Capture the cell that displays the provided text and extract its [x, y] central coordinate. 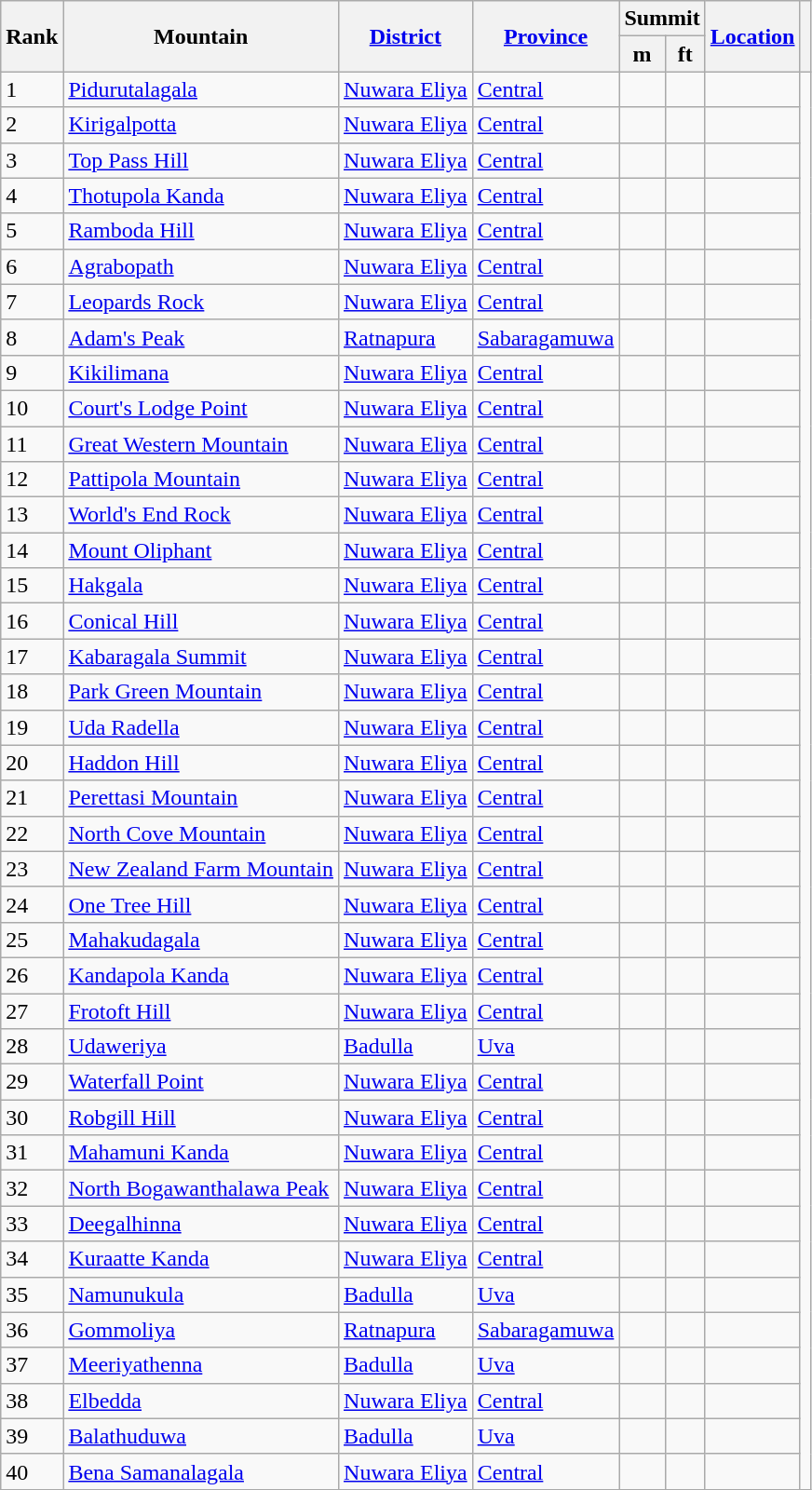
Hakgala [201, 586]
34 [32, 1259]
Ramboda Hill [201, 231]
Mahakudagala [201, 940]
30 [32, 1117]
Province [546, 36]
Meeriyathenna [201, 1365]
Agrabopath [201, 266]
2 [32, 125]
12 [32, 480]
Uda Radella [201, 727]
8 [32, 337]
One Tree Hill [201, 904]
Park Green Mountain [201, 692]
40 [32, 1471]
11 [32, 444]
Robgill Hill [201, 1117]
Mount Oliphant [201, 550]
Mountain [201, 36]
Adam's Peak [201, 337]
Kabaragala Summit [201, 657]
35 [32, 1294]
15 [32, 586]
5 [32, 231]
ft [685, 54]
9 [32, 372]
Conical Hill [201, 621]
19 [32, 727]
Kikilimana [201, 372]
32 [32, 1188]
22 [32, 833]
33 [32, 1224]
Frotoft Hill [201, 1010]
Namunukula [201, 1294]
Rank [32, 36]
m [643, 54]
Kandapola Kanda [201, 975]
31 [32, 1153]
Leopards Rock [201, 302]
36 [32, 1330]
25 [32, 940]
Gommoliya [201, 1330]
23 [32, 869]
24 [32, 904]
1 [32, 89]
Deegalhinna [201, 1224]
Court's Lodge Point [201, 408]
Kirigalpotta [201, 125]
Mahamuni Kanda [201, 1153]
37 [32, 1365]
38 [32, 1401]
27 [32, 1010]
14 [32, 550]
17 [32, 657]
Bena Samanalagala [201, 1471]
6 [32, 266]
World's End Rock [201, 515]
28 [32, 1047]
29 [32, 1082]
16 [32, 621]
Pattipola Mountain [201, 480]
Haddon Hill [201, 763]
New Zealand Farm Mountain [201, 869]
4 [32, 196]
Perettasi Mountain [201, 798]
26 [32, 975]
Udaweriya [201, 1047]
Top Pass Hill [201, 160]
10 [32, 408]
North Bogawanthalawa Peak [201, 1188]
District [406, 36]
Kuraatte Kanda [201, 1259]
Pidurutalagala [201, 89]
18 [32, 692]
Summit [662, 19]
7 [32, 302]
Great Western Mountain [201, 444]
20 [32, 763]
39 [32, 1436]
3 [32, 160]
Location [752, 36]
Thotupola Kanda [201, 196]
North Cove Mountain [201, 833]
Waterfall Point [201, 1082]
Balathuduwa [201, 1436]
Elbedda [201, 1401]
13 [32, 515]
21 [32, 798]
